Determine the (x, y) coordinate at the center of the cell enclosing the given text.  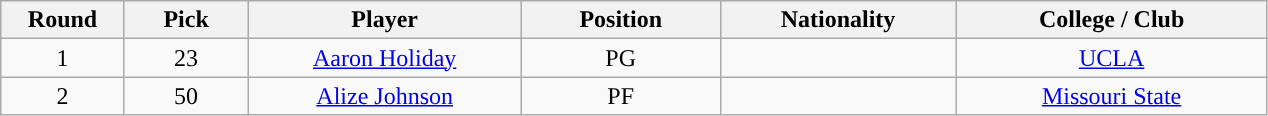
Missouri State (1112, 96)
1 (63, 58)
50 (186, 96)
Alize Johnson (385, 96)
Nationality (838, 20)
PG (620, 58)
PF (620, 96)
Aaron Holiday (385, 58)
Round (63, 20)
Player (385, 20)
Pick (186, 20)
23 (186, 58)
College / Club (1112, 20)
Position (620, 20)
2 (63, 96)
UCLA (1112, 58)
